Return [X, Y] of the center of cell containing provided text 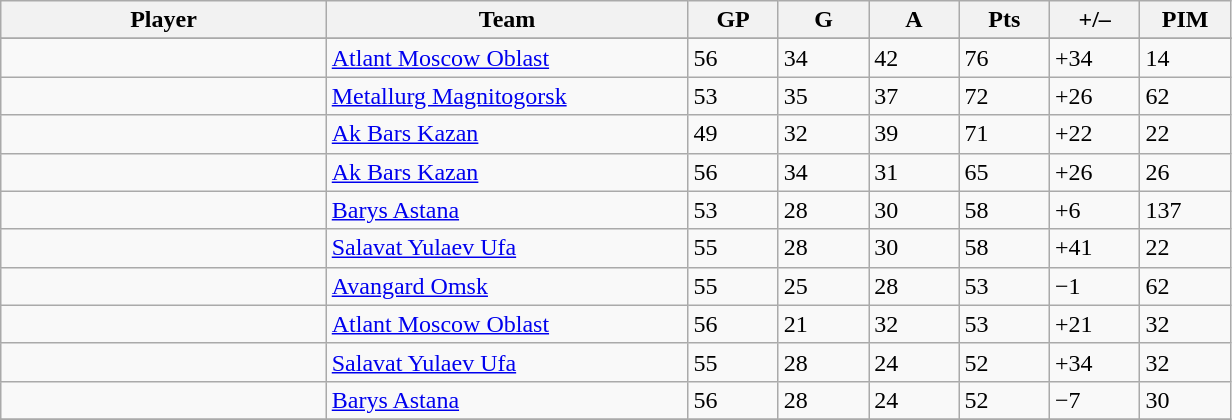
+22 [1094, 134]
39 [914, 134]
49 [733, 134]
GP [733, 20]
+21 [1094, 324]
26 [1186, 172]
76 [1004, 58]
21 [823, 324]
+41 [1094, 248]
G [823, 20]
72 [1004, 96]
−7 [1094, 400]
Metallurg Magnitogorsk [507, 96]
35 [823, 96]
PIM [1186, 20]
A [914, 20]
+6 [1094, 210]
65 [1004, 172]
14 [1186, 58]
37 [914, 96]
137 [1186, 210]
42 [914, 58]
−1 [1094, 286]
Player [164, 20]
Pts [1004, 20]
71 [1004, 134]
Team [507, 20]
+/– [1094, 20]
25 [823, 286]
Avangard Omsk [507, 286]
31 [914, 172]
